For the text-containing cell, return its midpoint in [x, y] coordinate format. 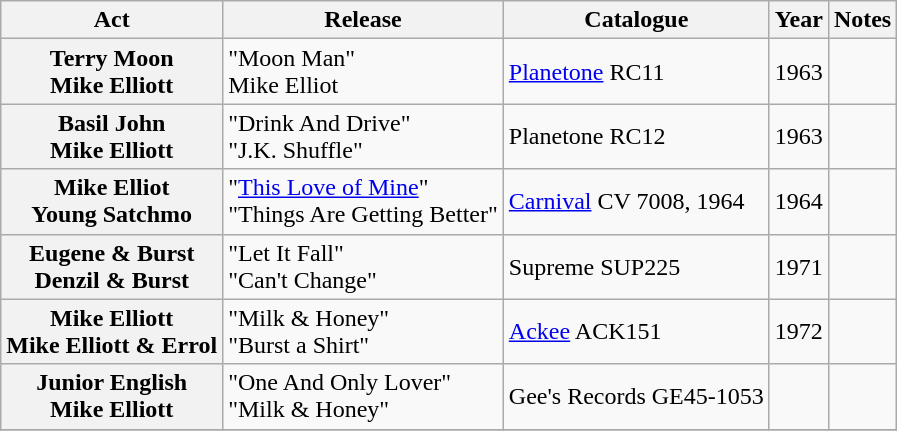
Ackee ACK151 [636, 332]
1972 [798, 332]
"Milk & Honey""Burst a Shirt" [364, 332]
Supreme SUP225 [636, 266]
"One And Only Lover""Milk & Honey" [364, 396]
Catalogue [636, 20]
Mike ElliottMike Elliott & Errol [112, 332]
Eugene & BurstDenzil & Burst [112, 266]
"Moon Man"Mike Elliot [364, 72]
Notes [862, 20]
1971 [798, 266]
Basil JohnMike Elliott [112, 136]
Year [798, 20]
Mike ElliotYoung Satchmo [112, 202]
"Drink And Drive""J.K. Shuffle" [364, 136]
"This Love of Mine""Things Are Getting Better" [364, 202]
Junior EnglishMike Elliott [112, 396]
"Let It Fall""Can't Change" [364, 266]
Gee's Records GE45-1053 [636, 396]
Planetone RC11 [636, 72]
Release [364, 20]
Terry MoonMike Elliott [112, 72]
Carnival CV 7008, 1964 [636, 202]
1964 [798, 202]
Planetone RC12 [636, 136]
Act [112, 20]
